Determine the (x, y) coordinate at the center of the cell enclosing the given text.  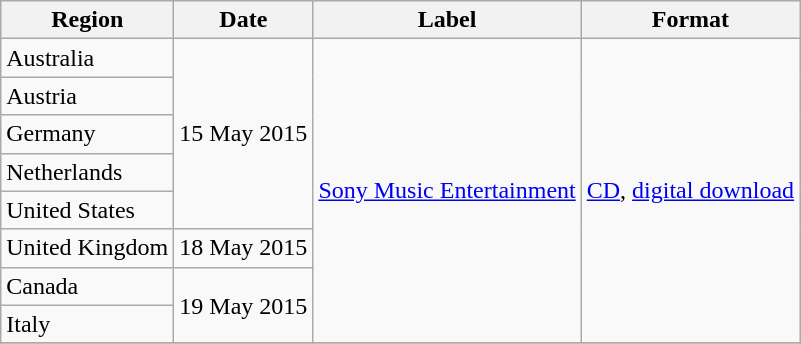
19 May 2015 (244, 305)
Format (690, 20)
United Kingdom (88, 248)
Date (244, 20)
Australia (88, 58)
Sony Music Entertainment (447, 191)
Netherlands (88, 172)
Germany (88, 134)
15 May 2015 (244, 134)
Region (88, 20)
18 May 2015 (244, 248)
Austria (88, 96)
CD, digital download (690, 191)
Canada (88, 286)
Label (447, 20)
United States (88, 210)
Italy (88, 324)
